Scan for the cell matching the given text and deliver its [x, y] coordinate at center. 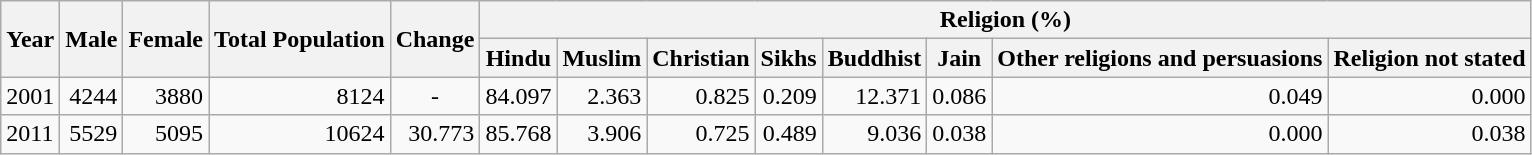
5095 [166, 134]
Christian [701, 58]
9.036 [874, 134]
10624 [300, 134]
Hindu [518, 58]
8124 [300, 96]
Year [30, 39]
3880 [166, 96]
Religion (%) [1006, 20]
85.768 [518, 134]
Change [435, 39]
Sikhs [788, 58]
Religion not stated [1430, 58]
4244 [92, 96]
Female [166, 39]
0.825 [701, 96]
0.209 [788, 96]
Male [92, 39]
5529 [92, 134]
- [435, 96]
Other religions and persuasions [1160, 58]
84.097 [518, 96]
Muslim [602, 58]
2011 [30, 134]
0.489 [788, 134]
12.371 [874, 96]
0.725 [701, 134]
2.363 [602, 96]
3.906 [602, 134]
0.086 [960, 96]
Buddhist [874, 58]
Total Population [300, 39]
2001 [30, 96]
0.049 [1160, 96]
30.773 [435, 134]
Jain [960, 58]
